Return (x, y) of the center of cell containing provided text 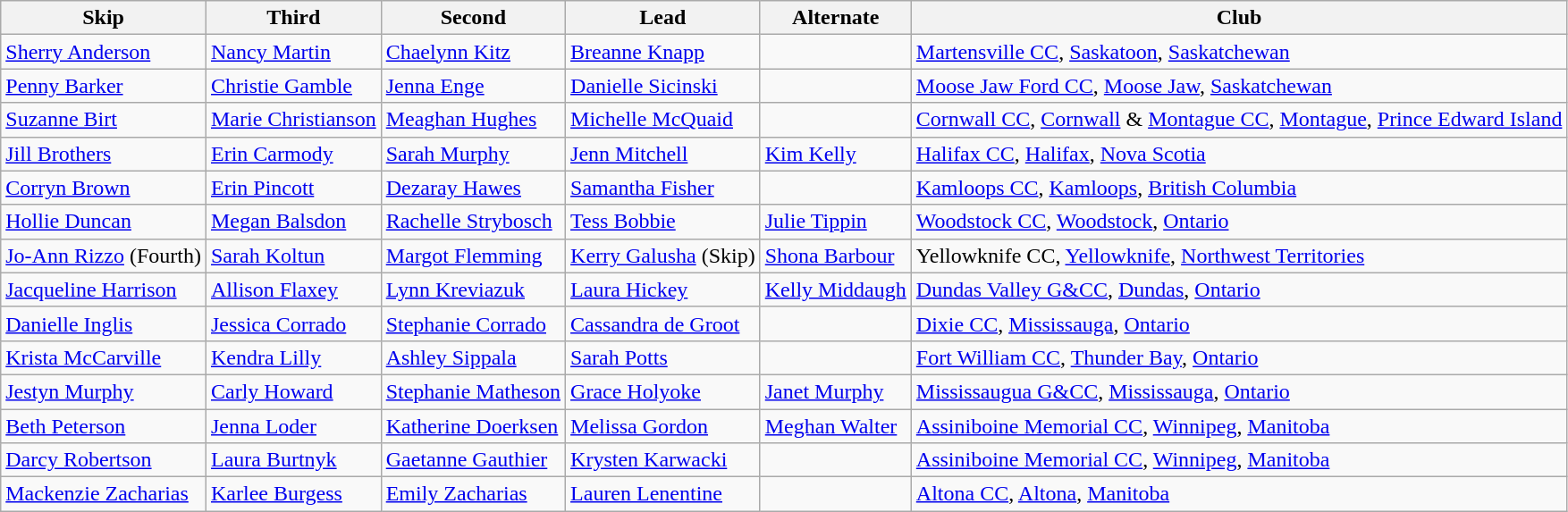
Dixie CC, Mississauga, Ontario (1239, 323)
Mississaugua G&CC, Mississauga, Ontario (1239, 391)
Lynn Kreviazuk (473, 290)
Corryn Brown (104, 188)
Stephanie Matheson (473, 391)
Stephanie Corrado (473, 323)
Danielle Sicinski (663, 86)
Kamloops CC, Kamloops, British Columbia (1239, 188)
Second (473, 18)
Jenna Enge (473, 86)
Kim Kelly (835, 154)
Gaetanne Gauthier (473, 460)
Shona Barbour (835, 256)
Emily Zacharias (473, 494)
Penny Barker (104, 86)
Danielle Inglis (104, 323)
Jacqueline Harrison (104, 290)
Megan Balsdon (293, 222)
Christie Gamble (293, 86)
Cornwall CC, Cornwall & Montague CC, Montague, Prince Edward Island (1239, 120)
Suzanne Birt (104, 120)
Dezaray Hawes (473, 188)
Halifax CC, Halifax, Nova Scotia (1239, 154)
Jo-Ann Rizzo (Fourth) (104, 256)
Marie Christianson (293, 120)
Martensville CC, Saskatoon, Saskatchewan (1239, 52)
Fort William CC, Thunder Bay, Ontario (1239, 357)
Dundas Valley G&CC, Dundas, Ontario (1239, 290)
Third (293, 18)
Hollie Duncan (104, 222)
Jestyn Murphy (104, 391)
Laura Hickey (663, 290)
Sarah Potts (663, 357)
Sarah Koltun (293, 256)
Ashley Sippala (473, 357)
Grace Holyoke (663, 391)
Chaelynn Kitz (473, 52)
Allison Flaxey (293, 290)
Katherine Doerksen (473, 426)
Skip (104, 18)
Kerry Galusha (Skip) (663, 256)
Moose Jaw Ford CC, Moose Jaw, Saskatchewan (1239, 86)
Sherry Anderson (104, 52)
Jenn Mitchell (663, 154)
Mackenzie Zacharias (104, 494)
Club (1239, 18)
Krysten Karwacki (663, 460)
Karlee Burgess (293, 494)
Nancy Martin (293, 52)
Michelle McQuaid (663, 120)
Sarah Murphy (473, 154)
Margot Flemming (473, 256)
Meaghan Hughes (473, 120)
Janet Murphy (835, 391)
Jill Brothers (104, 154)
Breanne Knapp (663, 52)
Beth Peterson (104, 426)
Erin Pincott (293, 188)
Cassandra de Groot (663, 323)
Altona CC, Altona, Manitoba (1239, 494)
Alternate (835, 18)
Lead (663, 18)
Julie Tippin (835, 222)
Erin Carmody (293, 154)
Laura Burtnyk (293, 460)
Jessica Corrado (293, 323)
Meghan Walter (835, 426)
Kelly Middaugh (835, 290)
Krista McCarville (104, 357)
Tess Bobbie (663, 222)
Darcy Robertson (104, 460)
Rachelle Strybosch (473, 222)
Melissa Gordon (663, 426)
Yellowknife CC, Yellowknife, Northwest Territories (1239, 256)
Kendra Lilly (293, 357)
Jenna Loder (293, 426)
Woodstock CC, Woodstock, Ontario (1239, 222)
Carly Howard (293, 391)
Samantha Fisher (663, 188)
Lauren Lenentine (663, 494)
